Output the (X, Y) coordinate of the center of the cell containing the given text.  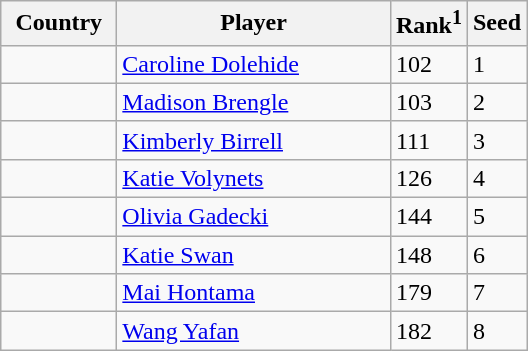
2 (496, 102)
182 (428, 331)
179 (428, 293)
Olivia Gadecki (254, 217)
7 (496, 293)
5 (496, 217)
3 (496, 140)
Caroline Dolehide (254, 64)
8 (496, 331)
102 (428, 64)
Kimberly Birrell (254, 140)
Mai Hontama (254, 293)
Seed (496, 24)
Rank1 (428, 24)
111 (428, 140)
103 (428, 102)
Country (59, 24)
6 (496, 255)
144 (428, 217)
Katie Volynets (254, 178)
148 (428, 255)
126 (428, 178)
Katie Swan (254, 255)
4 (496, 178)
Player (254, 24)
Wang Yafan (254, 331)
1 (496, 64)
Madison Brengle (254, 102)
